Search for the cell housing the specified text and yield its [X, Y] center coordinate. 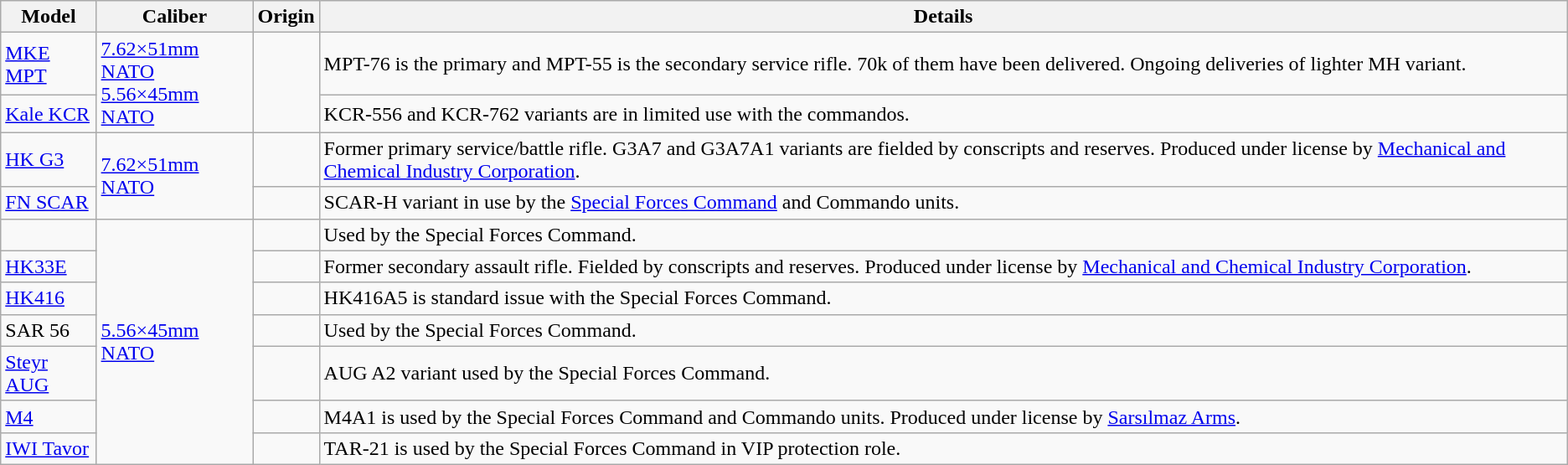
7.62×51mm NATO [174, 176]
Details [943, 17]
TAR-21 is used by the Special Forces Command in VIP protection role. [943, 448]
7.62×51mm NATO5.56×45mm NATO [174, 82]
MKE MPT [49, 64]
Origin [286, 17]
Kale KCR [49, 114]
SAR 56 [49, 330]
HK416A5 is standard issue with the Special Forces Command. [943, 298]
M4A1 is used by the Special Forces Command and Commando units. Produced under license by Sarsılmaz Arms. [943, 416]
HK416 [49, 298]
Model [49, 17]
Caliber [174, 17]
KCR-556 and KCR-762 variants are in limited use with the commandos. [943, 114]
FN SCAR [49, 203]
HK G3 [49, 159]
HK33E [49, 266]
M4 [49, 416]
Steyr AUG [49, 374]
AUG A2 variant used by the Special Forces Command. [943, 374]
Former secondary assault rifle. Fielded by conscripts and reserves. Produced under license by Mechanical and Chemical Industry Corporation. [943, 266]
IWI Tavor [49, 448]
MPT-76 is the primary and MPT-55 is the secondary service rifle. 70k of them have been delivered. Ongoing deliveries of lighter MH variant. [943, 64]
SCAR-H variant in use by the Special Forces Command and Commando units. [943, 203]
5.56×45mm NATO [174, 342]
